Determine the (X, Y) coordinate at the center of the cell enclosing the given text.  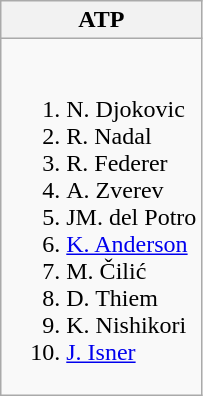
ATP (102, 20)
N. Djokovic R. Nadal R. Federer A. Zverev JM. del Potro K. Anderson M. Čilić D. Thiem K. Nishikori J. Isner (102, 217)
